Extract the (X, Y) coordinate from the center of the cell holding the provided text.  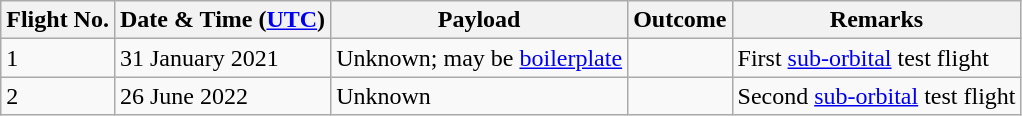
26 June 2022 (222, 96)
Remarks (876, 20)
Outcome (680, 20)
Unknown (480, 96)
Payload (480, 20)
Second sub-orbital test flight (876, 96)
31 January 2021 (222, 58)
Unknown; may be boilerplate (480, 58)
First sub-orbital test flight (876, 58)
2 (58, 96)
Date & Time (UTC) (222, 20)
1 (58, 58)
Flight No. (58, 20)
